Return (X, Y) of the center of cell containing provided text 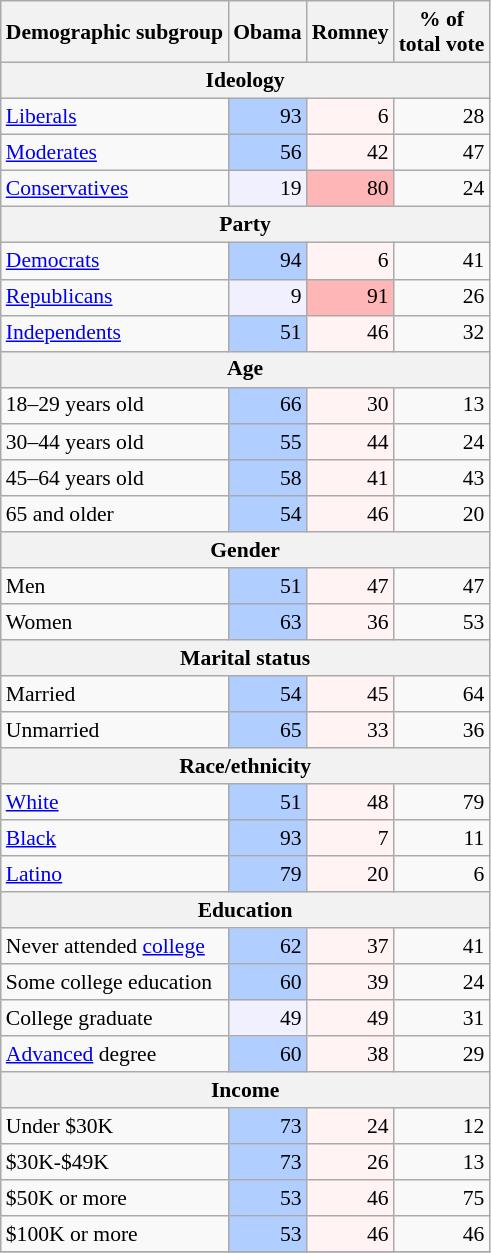
63 (267, 622)
12 (442, 1126)
37 (350, 946)
80 (350, 189)
$100K or more (114, 1235)
Education (246, 910)
Never attended college (114, 946)
65 and older (114, 514)
Demographic subgroup (114, 32)
Republicans (114, 297)
29 (442, 1054)
$50K or more (114, 1199)
48 (350, 802)
Democrats (114, 261)
Women (114, 622)
Black (114, 838)
64 (442, 694)
31 (442, 1018)
Some college education (114, 982)
Conservatives (114, 189)
75 (442, 1199)
Independents (114, 333)
% oftotal vote (442, 32)
Age (246, 369)
45 (350, 694)
32 (442, 333)
19 (267, 189)
$30K-$49K (114, 1163)
Married (114, 694)
30–44 years old (114, 442)
Under $30K (114, 1126)
Men (114, 586)
55 (267, 442)
Obama (267, 32)
Ideology (246, 81)
66 (267, 406)
18–29 years old (114, 406)
65 (267, 730)
7 (350, 838)
Romney (350, 32)
33 (350, 730)
Marital status (246, 658)
Moderates (114, 153)
9 (267, 297)
Unmarried (114, 730)
Party (246, 225)
39 (350, 982)
Liberals (114, 117)
38 (350, 1054)
45–64 years old (114, 478)
30 (350, 406)
44 (350, 442)
42 (350, 153)
43 (442, 478)
58 (267, 478)
Income (246, 1090)
Gender (246, 550)
11 (442, 838)
56 (267, 153)
28 (442, 117)
Advanced degree (114, 1054)
62 (267, 946)
Latino (114, 874)
91 (350, 297)
94 (267, 261)
White (114, 802)
College graduate (114, 1018)
Race/ethnicity (246, 766)
